Determine the (x, y) coordinate at the center of the cell enclosing the given text.  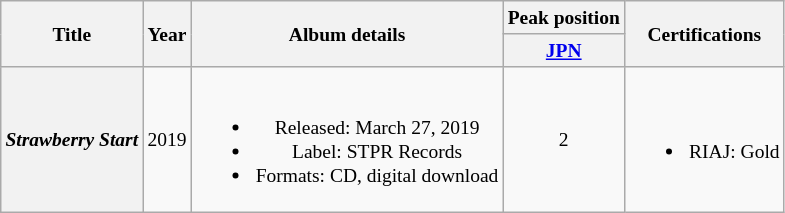
Released: March 27, 2019Label: STPR RecordsFormats: CD, digital download (347, 139)
Title (72, 34)
2 (564, 139)
Peak position (564, 18)
RIAJ: Gold (704, 139)
Year (167, 34)
2019 (167, 139)
Certifications (704, 34)
JPN (564, 50)
Album details (347, 34)
Strawberry Start (72, 139)
